Provide the [x, y] coordinate of the cell's center where the given text is located.  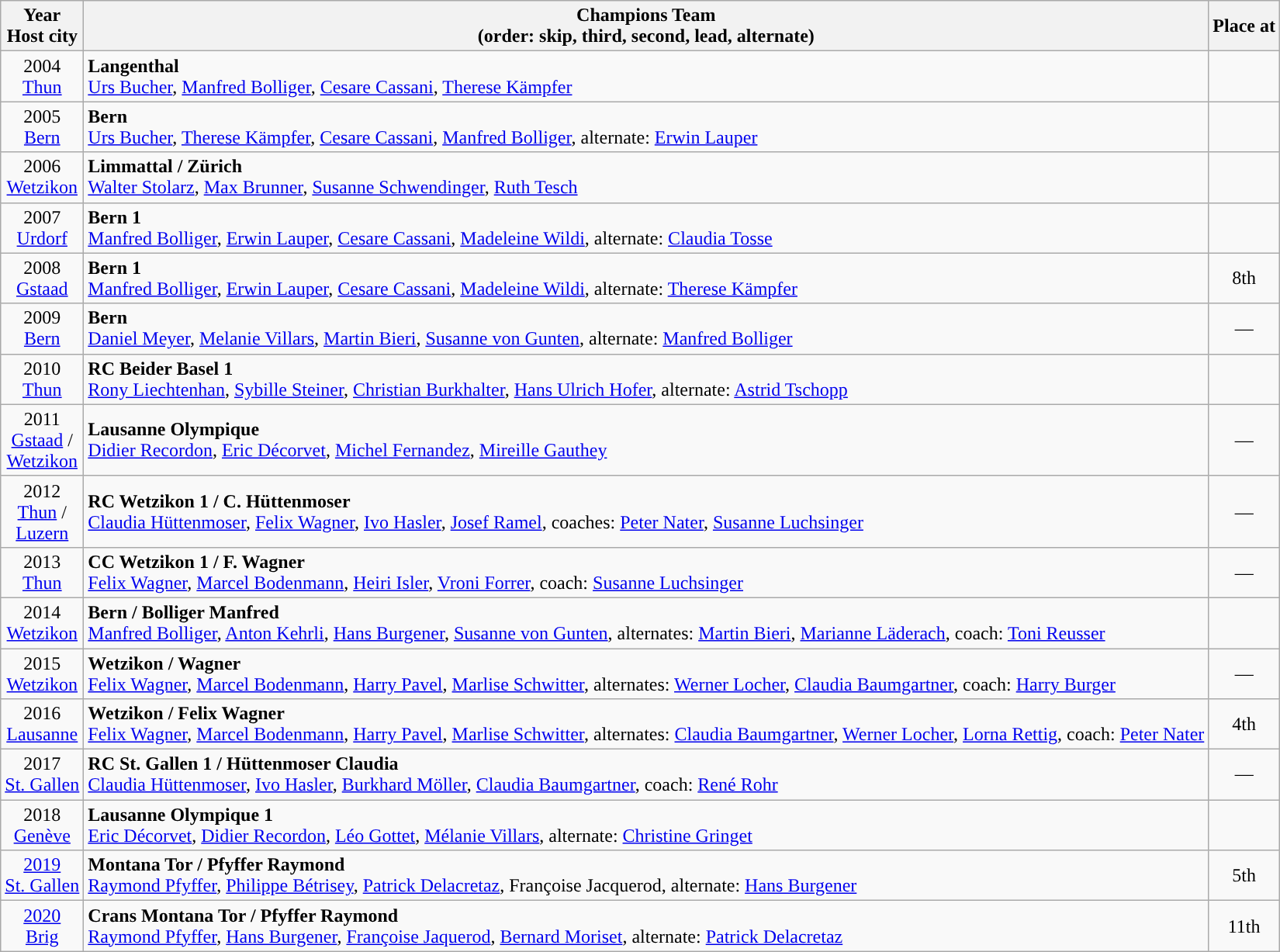
2016Lausanne [42, 725]
CC Wetzikon 1 / F. WagnerFelix Wagner, Marcel Bodenmann, Heiri Isler, Vroni Forrer, coach: Susanne Luchsinger [646, 573]
Crans Montana Tor / Pfyffer RaymondRaymond Pfyffer, Hans Burgener, Françoise Jaquerod, Bernard Moriset, alternate: Patrick Delacretaz [646, 926]
2017St. Gallen [42, 774]
Wetzikon / WagnerFelix Wagner, Marcel Bodenmann, Harry Pavel, Marlise Schwitter, alternates: Werner Locher, Claudia Baumgartner, coach: Harry Burger [646, 673]
BernDaniel Meyer, Melanie Villars, Martin Bieri, Susanne von Gunten, alternate: Manfred Bolliger [646, 329]
Champions Team(order: skip, third, second, lead, alternate) [646, 26]
11th [1244, 926]
2010Thun [42, 379]
2014Wetzikon [42, 622]
4th [1244, 725]
2007Urdorf [42, 228]
2013Thun [42, 573]
Lausanne OlympiqueDidier Recordon, Eric Décorvet, Michel Fernandez, Mireille Gauthey [646, 440]
YearHost city [42, 26]
RC Wetzikon 1 / C. HüttenmoserClaudia Hüttenmoser, Felix Wagner, Ivo Hasler, Josef Ramel, coaches: Peter Nater, Susanne Luchsinger [646, 511]
2004Thun [42, 76]
BernUrs Bucher, Therese Kämpfer, Cesare Cassani, Manfred Bolliger, alternate: Erwin Lauper [646, 127]
2018Genève [42, 826]
5th [1244, 875]
2006Wetzikon [42, 177]
RC St. Gallen 1 / Hüttenmoser ClaudiaClaudia Hüttenmoser, Ivo Hasler, Burkhard Möller, Claudia Baumgartner, coach: René Rohr [646, 774]
Limmattal / ZürichWalter Stolarz, Max Brunner, Susanne Schwendinger, Ruth Tesch [646, 177]
Lausanne Olympique 1Eric Décorvet, Didier Recordon, Léo Gottet, Mélanie Villars, alternate: Christine Gringet [646, 826]
LangenthalUrs Bucher, Manfred Bolliger, Cesare Cassani, Therese Kämpfer [646, 76]
2019St. Gallen [42, 875]
Montana Tor / Pfyffer RaymondRaymond Pfyffer, Philippe Bétrisey, Patrick Delacretaz, Françoise Jacquerod, alternate: Hans Burgener [646, 875]
2012Thun /Luzern [42, 511]
2005Bern [42, 127]
2008Gstaad [42, 278]
Bern 1Manfred Bolliger, Erwin Lauper, Cesare Cassani, Madeleine Wildi, alternate: Therese Kämpfer [646, 278]
2009Bern [42, 329]
2015Wetzikon [42, 673]
2020Brig [42, 926]
8th [1244, 278]
Place at [1244, 26]
RC Beider Basel 1Rony Liechtenhan, Sybille Steiner, Christian Burkhalter, Hans Ulrich Hofer, alternate: Astrid Tschopp [646, 379]
2011Gstaad /Wetzikon [42, 440]
Bern 1Manfred Bolliger, Erwin Lauper, Cesare Cassani, Madeleine Wildi, alternate: Claudia Tosse [646, 228]
